Extract the [x, y] coordinate from the center of the cell holding the provided text.  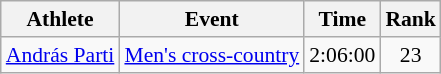
Men's cross-country [212, 55]
András Parti [60, 55]
Athlete [60, 19]
Time [342, 19]
23 [410, 55]
Rank [410, 19]
Event [212, 19]
2:06:00 [342, 55]
